For the text-containing cell, return its midpoint in [X, Y] coordinate format. 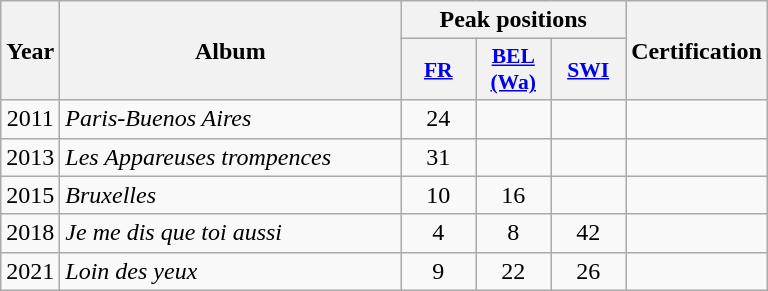
Les Appareuses trompences [230, 157]
Paris-Buenos Aires [230, 119]
FR [438, 70]
2013 [30, 157]
SWI [588, 70]
BEL(Wa) [514, 70]
16 [514, 195]
Je me dis que toi aussi [230, 233]
26 [588, 271]
Year [30, 50]
31 [438, 157]
10 [438, 195]
Certification [697, 50]
42 [588, 233]
8 [514, 233]
2021 [30, 271]
Peak positions [514, 20]
2015 [30, 195]
9 [438, 271]
Loin des yeux [230, 271]
Album [230, 50]
22 [514, 271]
2011 [30, 119]
Bruxelles [230, 195]
24 [438, 119]
4 [438, 233]
2018 [30, 233]
